Capture the cell that displays the provided text and extract its [x, y] central coordinate. 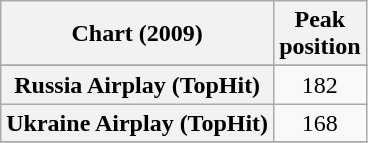
Peakposition [320, 34]
182 [320, 85]
Russia Airplay (TopHit) [138, 85]
Chart (2009) [138, 34]
Ukraine Airplay (TopHit) [138, 123]
168 [320, 123]
